Return (x, y) of the center of cell containing provided text 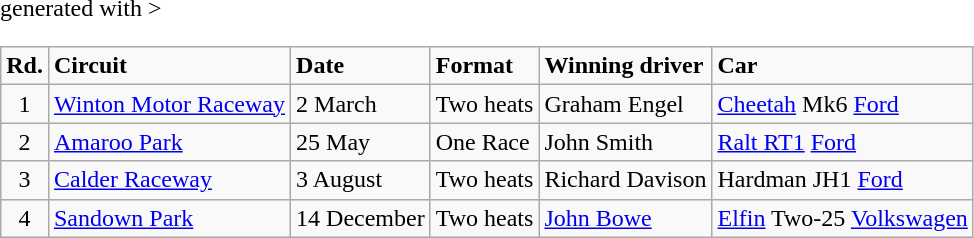
Richard Davison (626, 180)
25 May (361, 142)
2 March (361, 104)
Format (484, 66)
Cheetah Mk6 Ford (842, 104)
Circuit (169, 66)
John Smith (626, 142)
Ralt RT1 Ford (842, 142)
Winning driver (626, 66)
John Bowe (626, 218)
One Race (484, 142)
14 December (361, 218)
Date (361, 66)
Elfin Two-25 Volkswagen (842, 218)
1 (25, 104)
3 (25, 180)
Car (842, 66)
Hardman JH1 Ford (842, 180)
4 (25, 218)
Sandown Park (169, 218)
Rd. (25, 66)
Calder Raceway (169, 180)
Graham Engel (626, 104)
3 August (361, 180)
Amaroo Park (169, 142)
Winton Motor Raceway (169, 104)
2 (25, 142)
